Identify which cell holds the provided text, then report its (x, y) central coordinate. 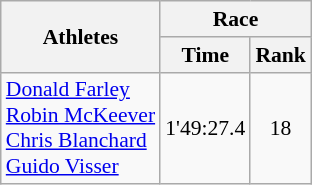
Time (205, 55)
Athletes (80, 36)
Race (236, 19)
Rank (280, 55)
1'49:27.4 (205, 128)
Donald FarleyRobin McKeeverChris BlanchardGuido Visser (80, 128)
18 (280, 128)
